Search for the cell housing the specified text and yield its (x, y) center coordinate. 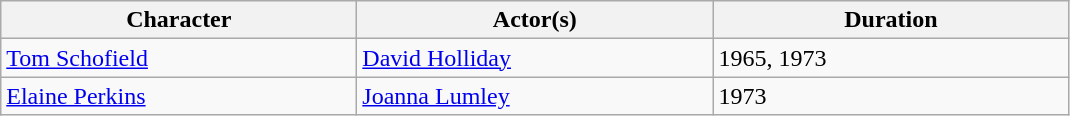
Duration (891, 20)
David Holliday (535, 58)
1973 (891, 96)
Character (179, 20)
1965, 1973 (891, 58)
Elaine Perkins (179, 96)
Joanna Lumley (535, 96)
Tom Schofield (179, 58)
Actor(s) (535, 20)
